Detect which cell encompasses the target text, then output its [x, y] center coordinate. 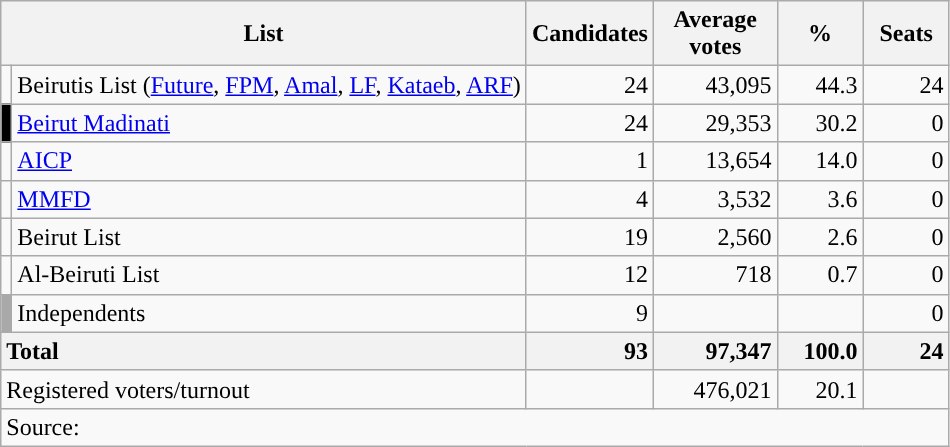
14.0 [820, 161]
9 [590, 313]
Seats [906, 34]
0.7 [820, 275]
4 [590, 199]
43,095 [715, 85]
3,532 [715, 199]
476,021 [715, 389]
718 [715, 275]
12 [590, 275]
97,347 [715, 351]
29,353 [715, 123]
3.6 [820, 199]
Al-Beiruti List [270, 275]
Beirut List [270, 237]
93 [590, 351]
19 [590, 237]
List [264, 34]
44.3 [820, 85]
2.6 [820, 237]
Average votes [715, 34]
Beirut Madinati [270, 123]
100.0 [820, 351]
% [820, 34]
Candidates [590, 34]
20.1 [820, 389]
Independents [270, 313]
Beirutis List (Future, FPM, Amal, LF, Kataeb, ARF) [270, 85]
13,654 [715, 161]
MMFD [270, 199]
Registered voters/turnout [264, 389]
30.2 [820, 123]
1 [590, 161]
AICP [270, 161]
Source: [475, 427]
Total [264, 351]
2,560 [715, 237]
